Output the [X, Y] coordinate of the center of the cell containing the given text.  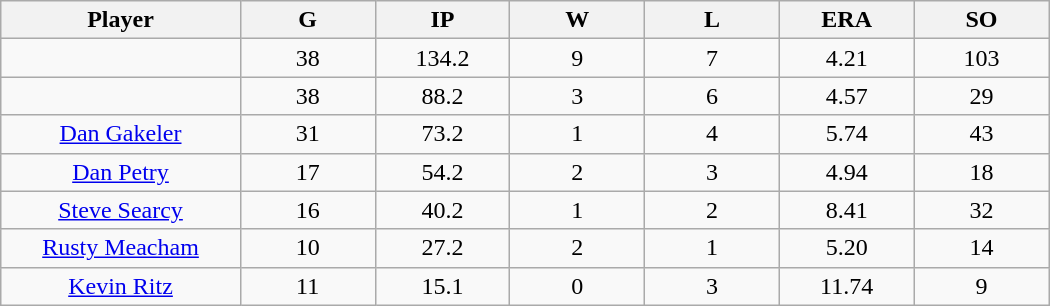
0 [578, 286]
L [712, 20]
G [308, 20]
Steve Searcy [121, 210]
17 [308, 172]
10 [308, 248]
4.94 [846, 172]
4 [712, 134]
Rusty Meacham [121, 248]
8.41 [846, 210]
54.2 [442, 172]
6 [712, 96]
IP [442, 20]
32 [982, 210]
31 [308, 134]
11 [308, 286]
14 [982, 248]
103 [982, 58]
11.74 [846, 286]
29 [982, 96]
134.2 [442, 58]
18 [982, 172]
5.20 [846, 248]
Kevin Ritz [121, 286]
5.74 [846, 134]
15.1 [442, 286]
43 [982, 134]
88.2 [442, 96]
7 [712, 58]
40.2 [442, 210]
Player [121, 20]
Dan Petry [121, 172]
SO [982, 20]
Dan Gakeler [121, 134]
16 [308, 210]
4.21 [846, 58]
4.57 [846, 96]
27.2 [442, 248]
ERA [846, 20]
W [578, 20]
73.2 [442, 134]
